Find where the given text appears and provide that cell's center as [x, y] coordinate. 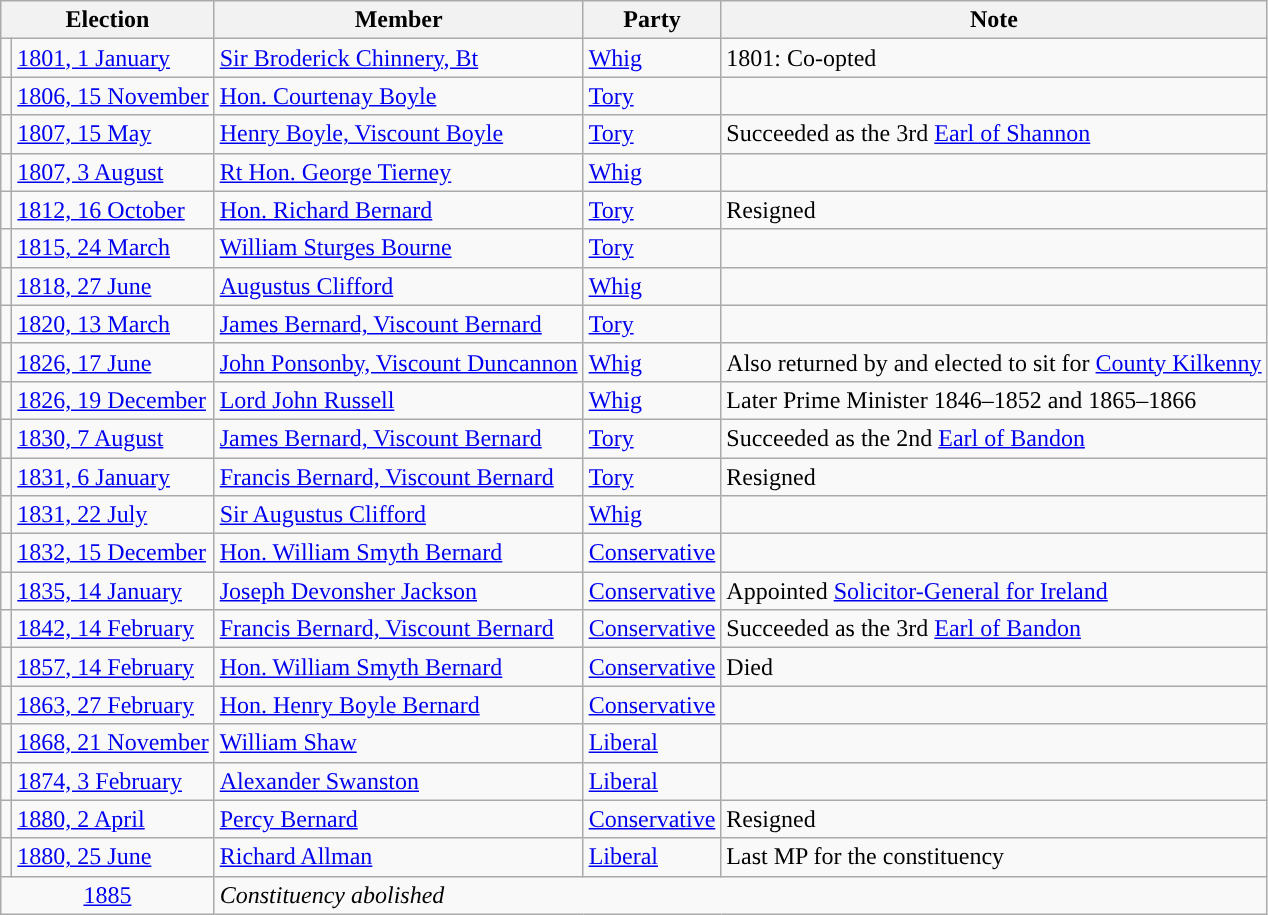
Appointed Solicitor-General for Ireland [994, 591]
1806, 15 November [113, 96]
1863, 27 February [113, 705]
Note [994, 20]
Hon. Courtenay Boyle [398, 96]
William Shaw [398, 743]
1880, 25 June [113, 857]
1801: Co-opted [994, 58]
1831, 22 July [113, 515]
Richard Allman [398, 857]
1880, 2 April [113, 819]
John Ponsonby, Viscount Duncannon [398, 362]
Constituency abolished [740, 895]
Died [994, 667]
Hon. Henry Boyle Bernard [398, 705]
Joseph Devonsher Jackson [398, 591]
William Sturges Bourne [398, 248]
1815, 24 March [113, 248]
Sir Augustus Clifford [398, 515]
Also returned by and elected to sit for County Kilkenny [994, 362]
1801, 1 January [113, 58]
Election [108, 20]
1857, 14 February [113, 667]
1835, 14 January [113, 591]
Hon. Richard Bernard [398, 210]
1842, 14 February [113, 629]
Succeeded as the 2nd Earl of Bandon [994, 438]
Lord John Russell [398, 400]
Henry Boyle, Viscount Boyle [398, 134]
1830, 7 August [113, 438]
Rt Hon. George Tierney [398, 172]
Augustus Clifford [398, 286]
Percy Bernard [398, 819]
Succeeded as the 3rd Earl of Bandon [994, 629]
Party [652, 20]
1831, 6 January [113, 477]
1818, 27 June [113, 286]
1832, 15 December [113, 553]
Alexander Swanston [398, 781]
1885 [108, 895]
Succeeded as the 3rd Earl of Shannon [994, 134]
1874, 3 February [113, 781]
1826, 17 June [113, 362]
Member [398, 20]
1820, 13 March [113, 324]
1807, 15 May [113, 134]
1868, 21 November [113, 743]
Sir Broderick Chinnery, Bt [398, 58]
1807, 3 August [113, 172]
Last MP for the constituency [994, 857]
1812, 16 October [113, 210]
1826, 19 December [113, 400]
Later Prime Minister 1846–1852 and 1865–1866 [994, 400]
